For the text-containing cell, return its midpoint in (X, Y) coordinate format. 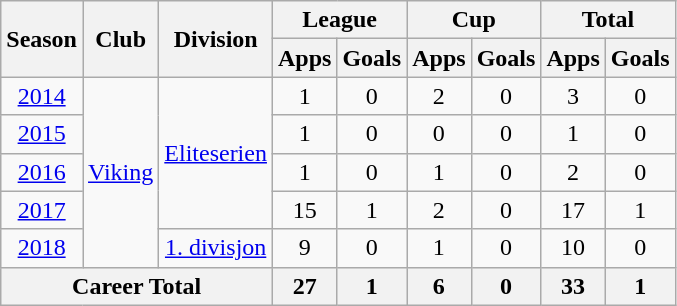
Season (42, 39)
Viking (120, 172)
League (339, 20)
2017 (42, 210)
Total (608, 20)
Club (120, 39)
17 (573, 210)
2015 (42, 134)
Career Total (137, 286)
Eliteserien (216, 153)
9 (304, 248)
10 (573, 248)
3 (573, 96)
1. divisjon (216, 248)
Division (216, 39)
2018 (42, 248)
2016 (42, 172)
2014 (42, 96)
33 (573, 286)
Cup (474, 20)
15 (304, 210)
27 (304, 286)
6 (439, 286)
